For the text-containing cell, return its midpoint in (X, Y) coordinate format. 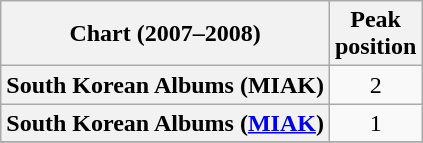
Peakposition (375, 34)
2 (375, 85)
1 (375, 123)
Chart (2007–2008) (166, 34)
